Extract the (x, y) coordinate from the center of the cell holding the provided text.  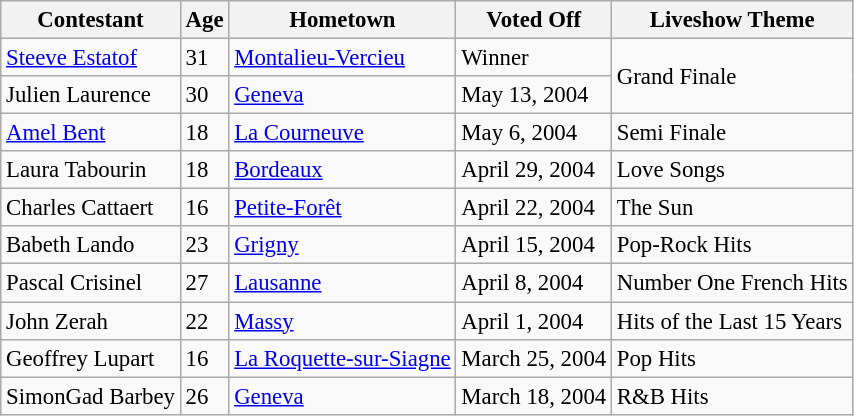
Lausanne (342, 283)
March 25, 2004 (534, 358)
March 18, 2004 (534, 396)
Voted Off (534, 20)
Laura Tabourin (91, 170)
April 29, 2004 (534, 170)
Semi Finale (732, 133)
Love Songs (732, 170)
30 (204, 95)
April 1, 2004 (534, 321)
Steeve Estatof (91, 58)
Petite-Forêt (342, 208)
La Roquette-sur-Siagne (342, 358)
Winner (534, 58)
May 13, 2004 (534, 95)
Amel Bent (91, 133)
Montalieu-Vercieu (342, 58)
Geoffrey Lupart (91, 358)
SimonGad Barbey (91, 396)
May 6, 2004 (534, 133)
Julien Laurence (91, 95)
27 (204, 283)
Liveshow Theme (732, 20)
Massy (342, 321)
Pascal Crisinel (91, 283)
Pop Hits (732, 358)
Pop-Rock Hits (732, 245)
31 (204, 58)
Grigny (342, 245)
Contestant (91, 20)
22 (204, 321)
The Sun (732, 208)
John Zerah (91, 321)
Age (204, 20)
26 (204, 396)
Charles Cattaert (91, 208)
April 8, 2004 (534, 283)
Number One French Hits (732, 283)
23 (204, 245)
La Courneuve (342, 133)
Babeth Lando (91, 245)
R&B Hits (732, 396)
Hometown (342, 20)
Hits of the Last 15 Years (732, 321)
April 22, 2004 (534, 208)
Grand Finale (732, 76)
Bordeaux (342, 170)
April 15, 2004 (534, 245)
